Identify which cell holds the provided text, then report its [X, Y] central coordinate. 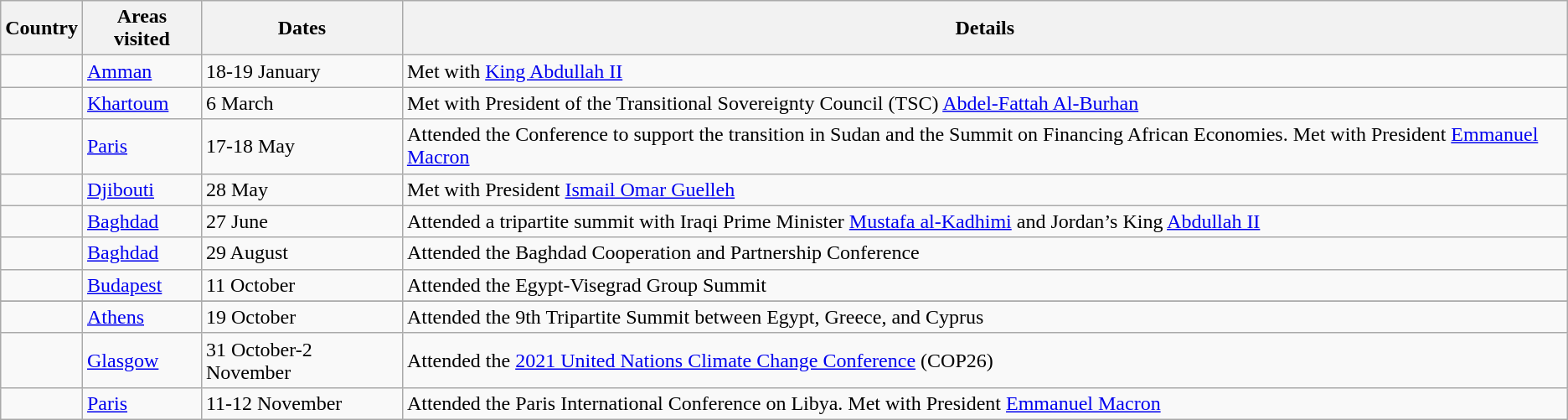
Met with King Abdullah II [985, 71]
Details [985, 29]
19 October [302, 317]
Attended the Baghdad Cooperation and Partnership Conference [985, 253]
27 June [302, 221]
Met with President Ismail Omar Guelleh [985, 189]
Budapest [142, 285]
Met with President of the Transitional Sovereignty Council (TSC) Abdel-Fattah Al-Burhan [985, 103]
Khartoum [142, 103]
17-18 May [302, 146]
28 May [302, 189]
11 October [302, 285]
Attended the 9th Tripartite Summit between Egypt, Greece, and Cyprus [985, 317]
Djibouti [142, 189]
Attended the 2021 United Nations Climate Change Conference (COP26) [985, 360]
Athens [142, 317]
Attended the Paris International Conference on Libya. Met with President Emmanuel Macron [985, 403]
Attended a tripartite summit with Iraqi Prime Minister Mustafa al-Kadhimi and Jordan’s King Abdullah II [985, 221]
Areas visited [142, 29]
Dates [302, 29]
18-19 January [302, 71]
6 March [302, 103]
Glasgow [142, 360]
Attended the Egypt-Visegrad Group Summit [985, 285]
31 October-2 November [302, 360]
Amman [142, 71]
11-12 November [302, 403]
29 August [302, 253]
Attended the Conference to support the transition in Sudan and the Summit on Financing African Economies. Met with President Emmanuel Macron [985, 146]
Country [42, 29]
